Search for the cell housing the specified text and yield its (X, Y) center coordinate. 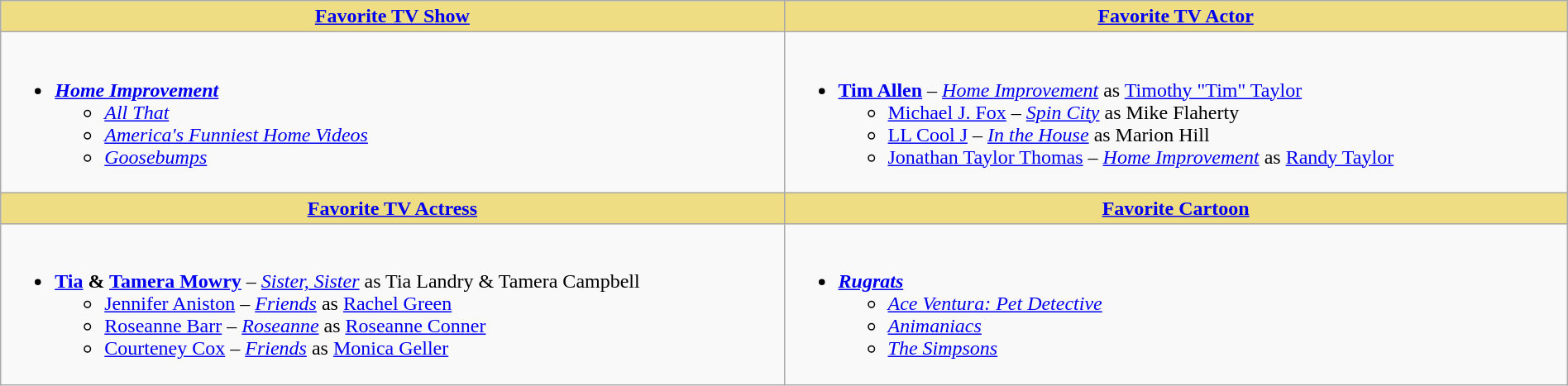
Home ImprovementAll ThatAmerica's Funniest Home VideosGoosebumps (392, 112)
RugratsAce Ventura: Pet DetectiveAnimaniacsThe Simpsons (1176, 304)
Favorite TV Show (392, 17)
Favorite Cartoon (1176, 208)
Favorite TV Actor (1176, 17)
Favorite TV Actress (392, 208)
